For the text-containing cell, return its midpoint in (X, Y) coordinate format. 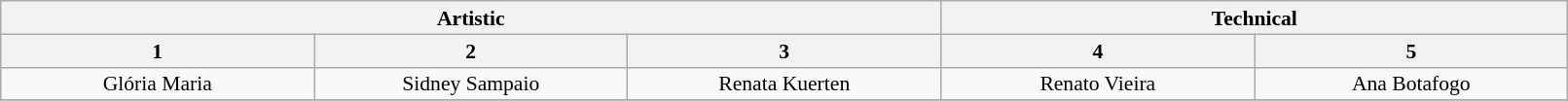
1 (158, 50)
2 (471, 50)
Renato Vieira (1098, 84)
Ana Botafogo (1411, 84)
Artistic (471, 17)
5 (1411, 50)
Technical (1255, 17)
Sidney Sampaio (471, 84)
Glória Maria (158, 84)
Renata Kuerten (784, 84)
3 (784, 50)
4 (1098, 50)
